Provide the [X, Y] coordinate of the cell's center where the given text is located.  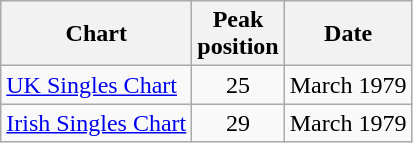
29 [238, 123]
25 [238, 85]
Peakposition [238, 34]
Irish Singles Chart [96, 123]
Date [348, 34]
UK Singles Chart [96, 85]
Chart [96, 34]
